Scan for the cell matching the given text and deliver its (X, Y) coordinate at center. 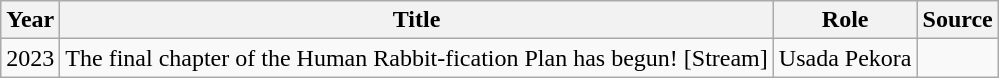
Source (958, 20)
Usada Pekora (845, 58)
The final chapter of the Human Rabbit-fication Plan has begun! [Stream] (417, 58)
2023 (30, 58)
Year (30, 20)
Title (417, 20)
Role (845, 20)
